Output the (X, Y) coordinate of the center of the cell containing the given text.  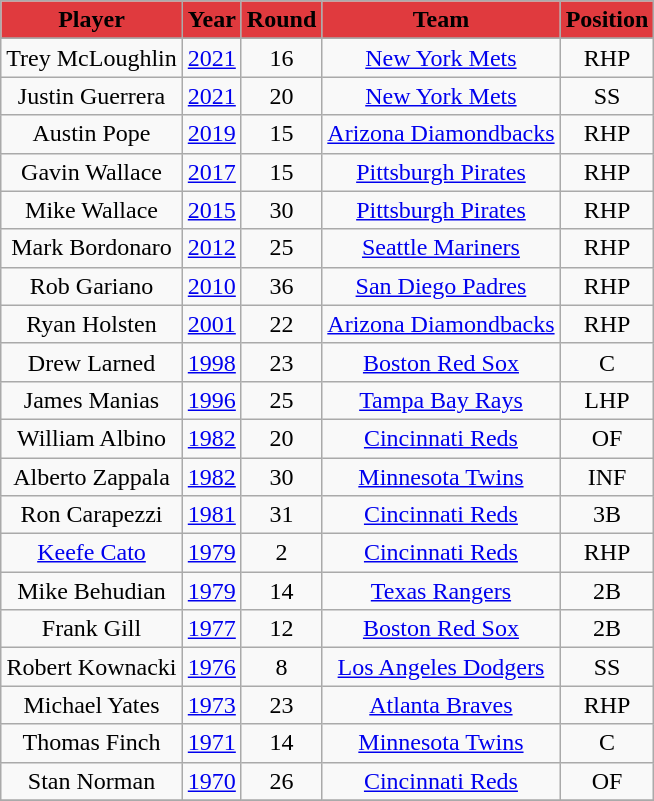
Justin Guerrera (92, 96)
Player (92, 20)
1977 (212, 629)
2001 (212, 324)
Stan Norman (92, 781)
2019 (212, 134)
Drew Larned (92, 362)
Alberto Zappala (92, 477)
16 (281, 58)
31 (281, 515)
1970 (212, 781)
James Manias (92, 400)
22 (281, 324)
Texas Rangers (441, 591)
Thomas Finch (92, 743)
8 (281, 667)
Los Angeles Dodgers (441, 667)
12 (281, 629)
1971 (212, 743)
Ryan Holsten (92, 324)
Michael Yates (92, 705)
3B (607, 515)
36 (281, 286)
1998 (212, 362)
INF (607, 477)
Position (607, 20)
Mike Wallace (92, 210)
2 (281, 553)
Gavin Wallace (92, 172)
Robert Kownacki (92, 667)
Austin Pope (92, 134)
Tampa Bay Rays (441, 400)
1981 (212, 515)
Seattle Mariners (441, 248)
1976 (212, 667)
Ron Carapezzi (92, 515)
Year (212, 20)
Mark Bordonaro (92, 248)
Atlanta Braves (441, 705)
Keefe Cato (92, 553)
Round (281, 20)
LHP (607, 400)
San Diego Padres (441, 286)
2017 (212, 172)
1996 (212, 400)
Trey McLoughlin (92, 58)
Team (441, 20)
2012 (212, 248)
Mike Behudian (92, 591)
William Albino (92, 438)
Rob Gariano (92, 286)
1973 (212, 705)
2015 (212, 210)
2010 (212, 286)
Frank Gill (92, 629)
26 (281, 781)
